Output the (X, Y) coordinate of the center of the cell containing the given text.  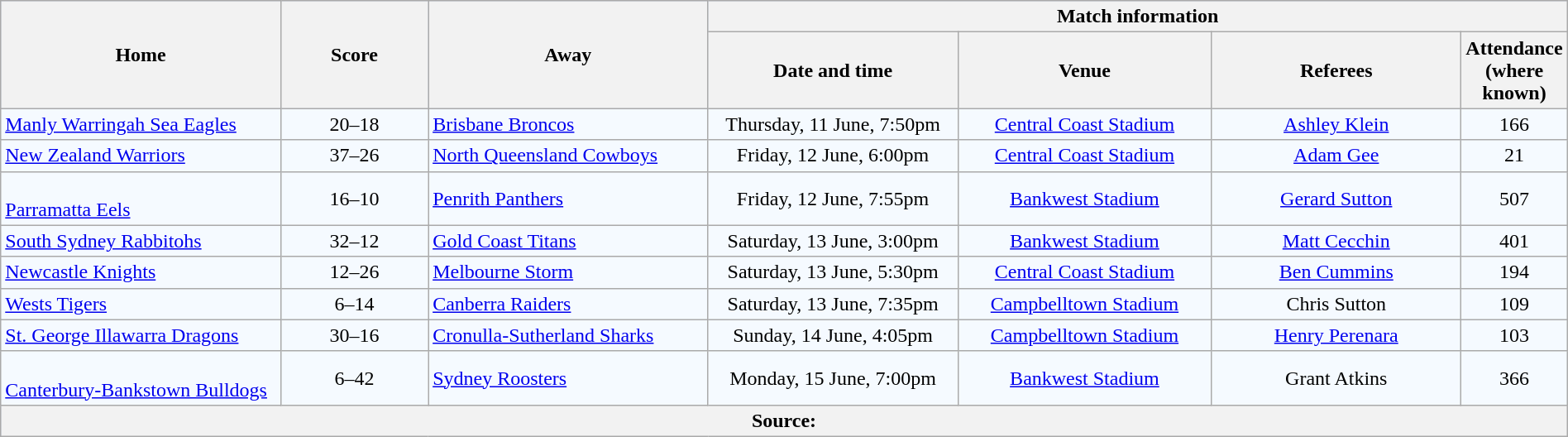
Friday, 12 June, 6:00pm (833, 156)
Home (141, 55)
103 (1514, 335)
109 (1514, 304)
Melbourne Storm (568, 272)
Sydney Roosters (568, 377)
Thursday, 11 June, 7:50pm (833, 124)
32–12 (354, 241)
Penrith Panthers (568, 199)
Match information (1138, 17)
Adam Gee (1336, 156)
Ben Cummins (1336, 272)
30–16 (354, 335)
Matt Cecchin (1336, 241)
20–18 (354, 124)
Canberra Raiders (568, 304)
Date and time (833, 70)
South Sydney Rabbitohs (141, 241)
Venue (1084, 70)
Newcastle Knights (141, 272)
Away (568, 55)
St. George Illawarra Dragons (141, 335)
New Zealand Warriors (141, 156)
Saturday, 13 June, 3:00pm (833, 241)
Attendance(where known) (1514, 70)
North Queensland Cowboys (568, 156)
Wests Tigers (141, 304)
Gerard Sutton (1336, 199)
Source: (784, 420)
Manly Warringah Sea Eagles (141, 124)
Saturday, 13 June, 5:30pm (833, 272)
Brisbane Broncos (568, 124)
507 (1514, 199)
Chris Sutton (1336, 304)
Canterbury-Bankstown Bulldogs (141, 377)
6–42 (354, 377)
Monday, 15 June, 7:00pm (833, 377)
21 (1514, 156)
194 (1514, 272)
Parramatta Eels (141, 199)
Score (354, 55)
401 (1514, 241)
Cronulla-Sutherland Sharks (568, 335)
Henry Perenara (1336, 335)
Gold Coast Titans (568, 241)
Ashley Klein (1336, 124)
366 (1514, 377)
37–26 (354, 156)
166 (1514, 124)
6–14 (354, 304)
Saturday, 13 June, 7:35pm (833, 304)
12–26 (354, 272)
Grant Atkins (1336, 377)
Referees (1336, 70)
Sunday, 14 June, 4:05pm (833, 335)
Friday, 12 June, 7:55pm (833, 199)
16–10 (354, 199)
